Find where the given text appears and provide that cell's center as [x, y] coordinate. 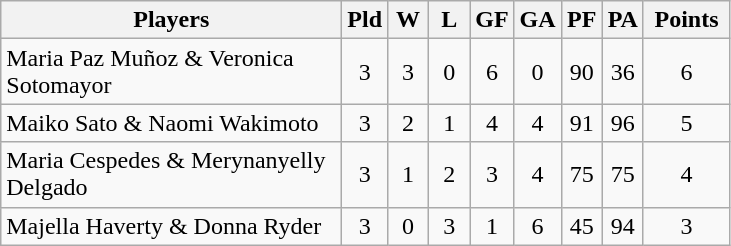
Pld [365, 20]
5 [686, 123]
Maria Paz Muñoz & Veronica Sotomayor [172, 72]
Majella Haverty & Donna Ryder [172, 226]
91 [582, 123]
36 [622, 72]
GF [492, 20]
90 [582, 72]
Maria Cespedes & Merynanyelly Delgado [172, 174]
94 [622, 226]
GA [538, 20]
PA [622, 20]
Points [686, 20]
Maiko Sato & Naomi Wakimoto [172, 123]
W [408, 20]
PF [582, 20]
96 [622, 123]
45 [582, 226]
Players [172, 20]
L [450, 20]
